Locate the cell with the specified text and output its (X, Y) center coordinate. 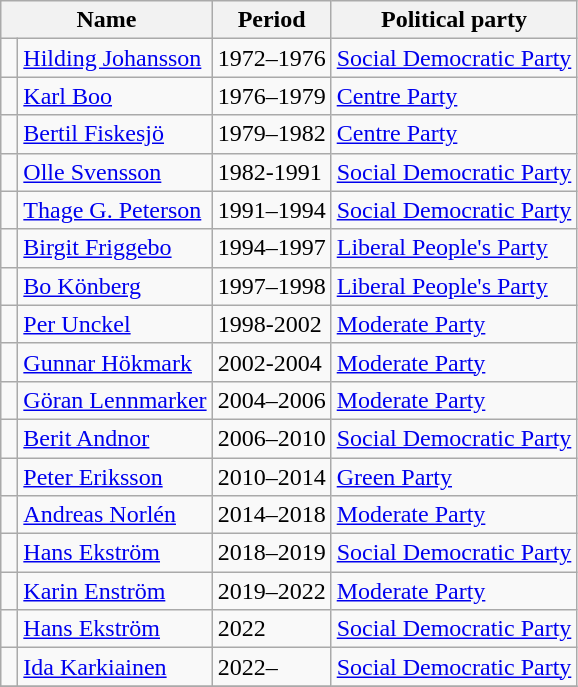
Political party (454, 20)
Göran Lennmarker (115, 400)
Berit Andnor (115, 438)
Name (106, 20)
Andreas Norlén (115, 515)
1991–1994 (272, 210)
Karl Boo (115, 96)
2010–2014 (272, 477)
1994–1997 (272, 248)
Birgit Friggebo (115, 248)
2018–2019 (272, 553)
1997–1998 (272, 286)
Bertil Fiskesjö (115, 134)
Bo Könberg (115, 286)
2006–2010 (272, 438)
Hilding Johansson (115, 58)
1979–1982 (272, 134)
Karin Enström (115, 591)
Green Party (454, 477)
1976–1979 (272, 96)
2022 (272, 629)
Olle Svensson (115, 172)
Thage G. Peterson (115, 210)
2022– (272, 667)
1972–1976 (272, 58)
Period (272, 20)
1998-2002 (272, 324)
Per Unckel (115, 324)
Gunnar Hökmark (115, 362)
Peter Eriksson (115, 477)
Ida Karkiainen (115, 667)
2002-2004 (272, 362)
2019–2022 (272, 591)
2014–2018 (272, 515)
1982-1991 (272, 172)
2004–2006 (272, 400)
